Scan for the cell matching the given text and deliver its (X, Y) coordinate at center. 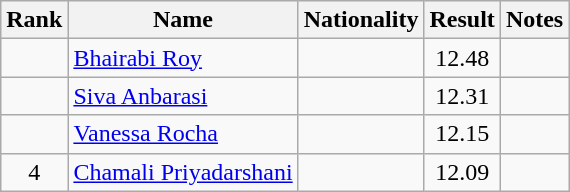
12.15 (462, 134)
Vanessa Rocha (183, 134)
Bhairabi Roy (183, 58)
Chamali Priyadarshani (183, 172)
Siva Anbarasi (183, 96)
12.48 (462, 58)
Rank (34, 20)
Nationality (361, 20)
Notes (534, 20)
12.09 (462, 172)
Name (183, 20)
4 (34, 172)
Result (462, 20)
12.31 (462, 96)
